Capture the cell that displays the provided text and extract its (X, Y) central coordinate. 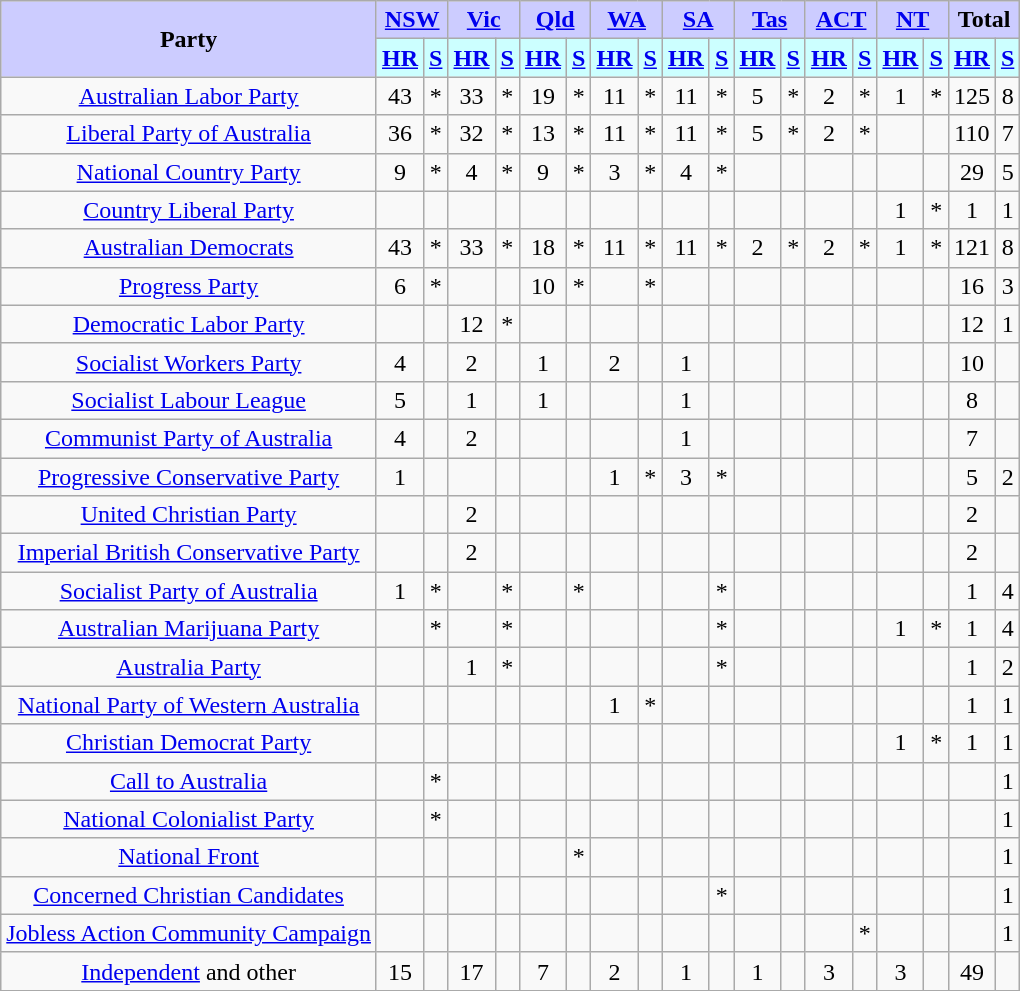
Liberal Party of Australia (189, 134)
Tas (770, 20)
13 (542, 134)
Australian Labor Party (189, 96)
Communist Party of Australia (189, 438)
NSW (412, 20)
National Colonialist Party (189, 819)
National Party of Western Australia (189, 705)
Australian Democrats (189, 248)
6 (400, 286)
15 (400, 971)
Progressive Conservative Party (189, 477)
17 (472, 971)
United Christian Party (189, 515)
Party (189, 39)
NT (912, 20)
Australia Party (189, 667)
110 (972, 134)
Socialist Labour League (189, 400)
36 (400, 134)
Vic (484, 20)
National Front (189, 857)
Democratic Labor Party (189, 324)
ACT (840, 20)
Socialist Party of Australia (189, 591)
29 (972, 172)
Australian Marijuana Party (189, 629)
Country Liberal Party (189, 210)
Independent and other (189, 971)
32 (472, 134)
121 (972, 248)
19 (542, 96)
Christian Democrat Party (189, 743)
SA (698, 20)
16 (972, 286)
49 (972, 971)
Total (984, 20)
Jobless Action Community Campaign (189, 933)
18 (542, 248)
Qld (554, 20)
WA (626, 20)
Progress Party (189, 286)
Concerned Christian Candidates (189, 895)
Socialist Workers Party (189, 362)
Call to Australia (189, 781)
Imperial British Conservative Party (189, 553)
National Country Party (189, 172)
125 (972, 96)
